Locate the cell with the specified text and output its (x, y) center coordinate. 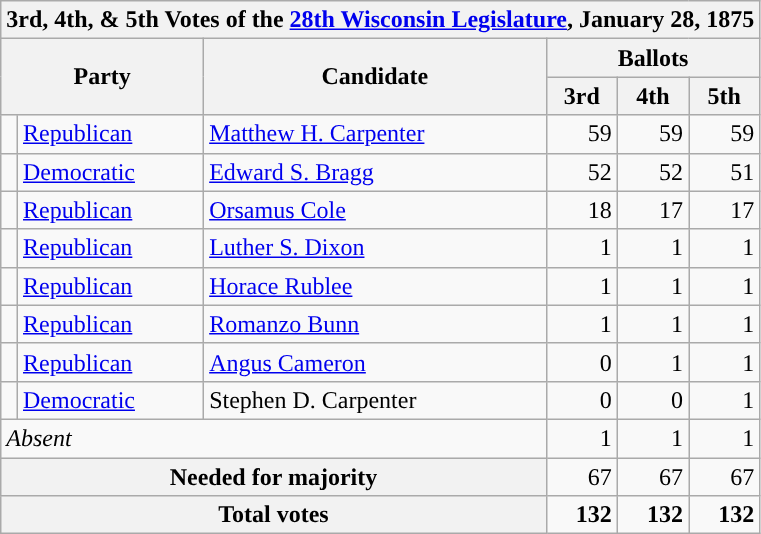
4th (652, 96)
Needed for majority (274, 477)
3rd (582, 96)
3rd, 4th, & 5th Votes of the 28th Wisconsin Legislature, January 28, 1875 (380, 20)
Candidate (376, 77)
Horace Rublee (376, 286)
Absent (274, 438)
Romanzo Bunn (376, 324)
51 (724, 172)
Total votes (274, 515)
Angus Cameron (376, 362)
Luther S. Dixon (376, 248)
Ballots (653, 58)
5th (724, 96)
Edward S. Bragg (376, 172)
Matthew H. Carpenter (376, 134)
Party (102, 77)
Orsamus Cole (376, 210)
18 (582, 210)
Stephen D. Carpenter (376, 400)
